Pinpoint the cell where the given text exists, returning its (x, y) midpoint coordinate. 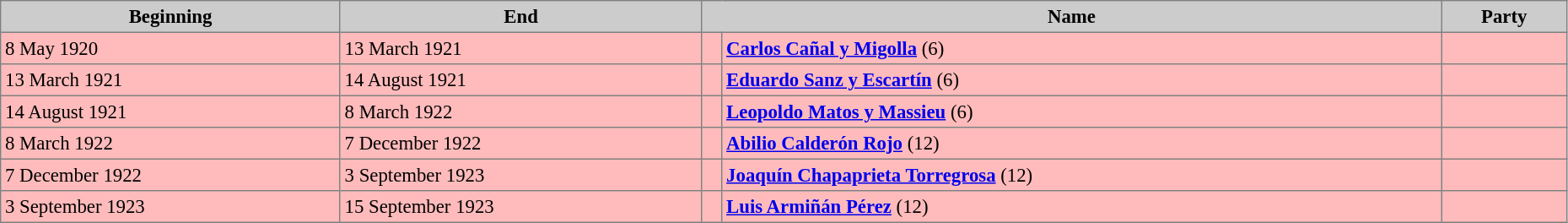
Joaquín Chapaprieta Torregrosa (12) (1081, 175)
Name (1071, 17)
End (521, 17)
Beginning (170, 17)
Abilio Calderón Rojo (12) (1081, 144)
Leopoldo Matos y Massieu (6) (1081, 111)
Luis Armiñán Pérez (12) (1081, 207)
Carlos Cañal y Migolla (6) (1081, 48)
8 May 1920 (170, 48)
Party (1504, 17)
15 September 1923 (521, 207)
Eduardo Sanz y Escartín (6) (1081, 80)
